Determine the (x, y) coordinate at the center of the cell enclosing the given text.  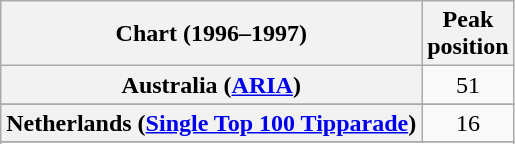
Chart (1996–1997) (212, 34)
16 (468, 123)
Australia (ARIA) (212, 85)
51 (468, 85)
Peakposition (468, 34)
Netherlands (Single Top 100 Tipparade) (212, 123)
